Provide the [X, Y] coordinate of the cell's center where the given text is located.  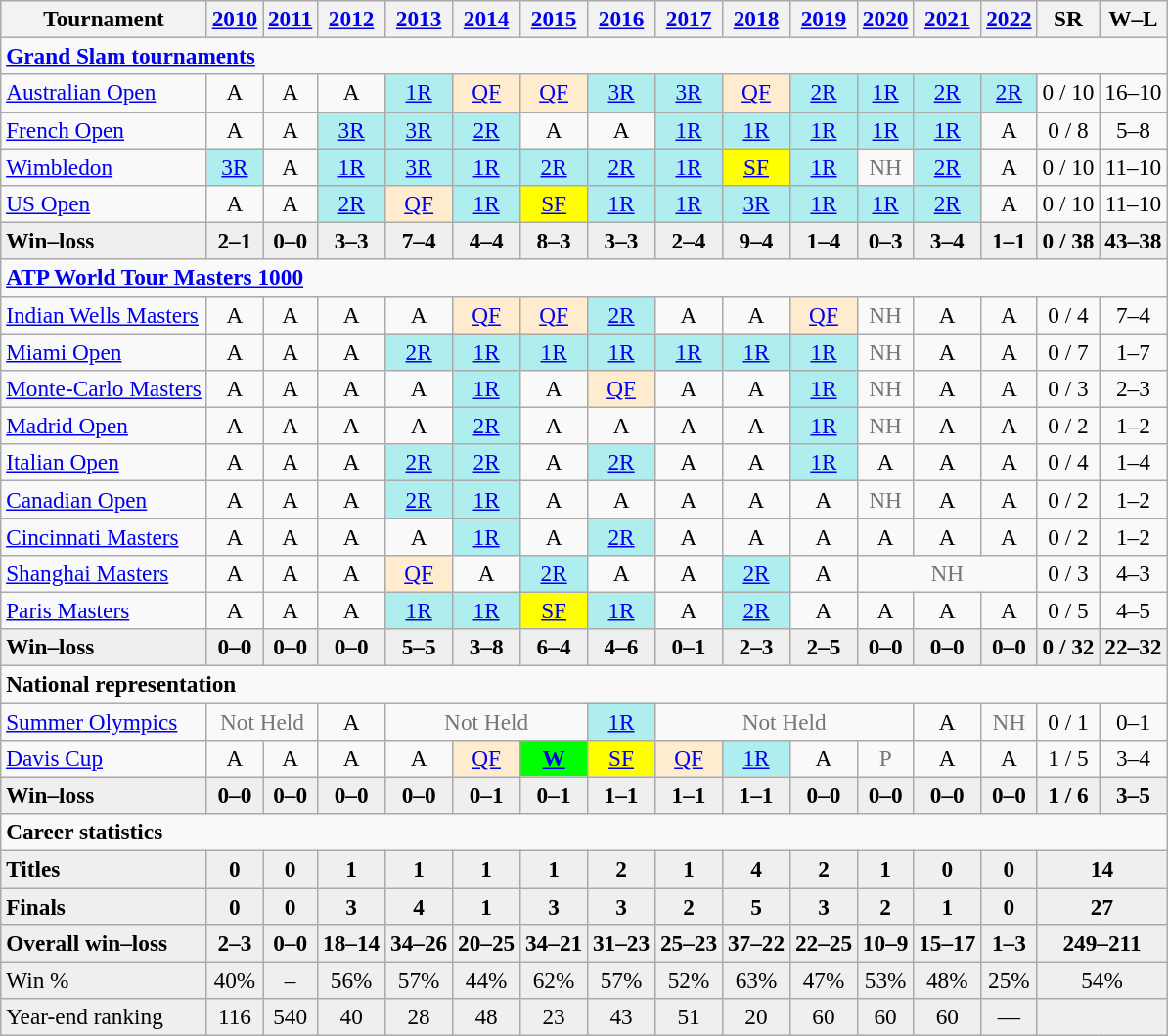
2022 [1010, 19]
51 [689, 1016]
1–3 [1010, 943]
ATP World Tour Masters 1000 [584, 278]
54% [1101, 980]
15–17 [947, 943]
43–38 [1133, 241]
3–8 [487, 648]
4–4 [487, 241]
Miami Open [104, 351]
Year-end ranking [104, 1016]
48 [487, 1016]
Madrid Open [104, 426]
2–1 [235, 241]
1 / 5 [1068, 758]
5 [757, 906]
0 / 7 [1068, 351]
9–4 [757, 241]
Finals [104, 906]
2021 [947, 19]
Career statistics [584, 832]
4–6 [622, 648]
US Open [104, 203]
47% [824, 980]
44% [487, 980]
0 / 1 [1068, 721]
52% [689, 980]
18–14 [352, 943]
2014 [487, 19]
40 [352, 1016]
Cincinnati Masters [104, 536]
2016 [622, 19]
249–211 [1101, 943]
2–4 [689, 241]
Paris Masters [104, 610]
22–32 [1133, 648]
4–3 [1133, 573]
Australian Open [104, 93]
5–5 [419, 648]
W–L [1133, 19]
W [554, 758]
5–8 [1133, 130]
4–5 [1133, 610]
37–22 [757, 943]
2011 [291, 19]
Shanghai Masters [104, 573]
Titles [104, 869]
2015 [554, 19]
0 / 38 [1068, 241]
16–10 [1133, 93]
116 [235, 1016]
56% [352, 980]
8–3 [554, 241]
3–5 [1133, 795]
40% [235, 980]
Summer Olympics [104, 721]
0–3 [884, 241]
2–5 [824, 648]
28 [419, 1016]
SR [1068, 19]
23 [554, 1016]
43 [622, 1016]
2010 [235, 19]
25% [1010, 980]
Win % [104, 980]
2020 [884, 19]
14 [1101, 869]
20 [757, 1016]
1–7 [1133, 351]
10–9 [884, 943]
Overall win–loss [104, 943]
27 [1101, 906]
1 / 6 [1068, 795]
Monte-Carlo Masters [104, 388]
National representation [584, 684]
Grand Slam tournaments [584, 56]
31–23 [622, 943]
540 [291, 1016]
Indian Wells Masters [104, 315]
0 / 32 [1068, 648]
62% [554, 980]
P [884, 758]
2017 [689, 19]
Canadian Open [104, 499]
0 / 8 [1068, 130]
2019 [824, 19]
22–25 [824, 943]
34–26 [419, 943]
20–25 [487, 943]
6–4 [554, 648]
0 / 5 [1068, 610]
Tournament [104, 19]
63% [757, 980]
2012 [352, 19]
– [291, 980]
Davis Cup [104, 758]
2013 [419, 19]
48% [947, 980]
— [1010, 1016]
34–21 [554, 943]
53% [884, 980]
Italian Open [104, 463]
French Open [104, 130]
2018 [757, 19]
25–23 [689, 943]
Wimbledon [104, 166]
